Find where the given text appears and provide that cell's center as (x, y) coordinate. 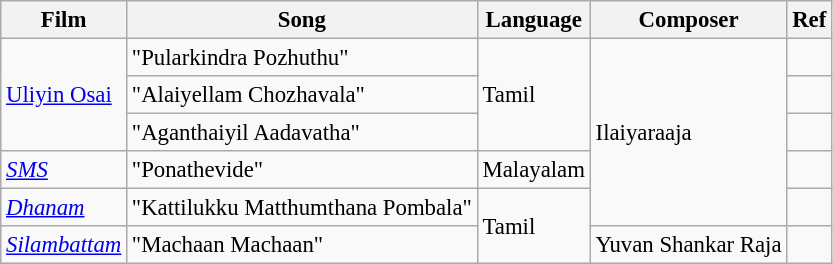
Ref (810, 20)
SMS (64, 170)
Song (302, 20)
Language (534, 20)
Malayalam (534, 170)
Composer (688, 20)
"Pularkindra Pozhuthu" (302, 58)
"Ponathevide" (302, 170)
"Aganthaiyil Aadavatha" (302, 133)
Ilaiyaraaja (688, 133)
Uliyin Osai (64, 96)
"Alaiyellam Chozhavala" (302, 95)
"Machaan Machaan" (302, 245)
Yuvan Shankar Raja (688, 245)
Dhanam (64, 208)
Film (64, 20)
Silambattam (64, 245)
"Kattilukku Matthumthana Pombala" (302, 208)
